Pinpoint the cell where the given text exists, returning its (X, Y) midpoint coordinate. 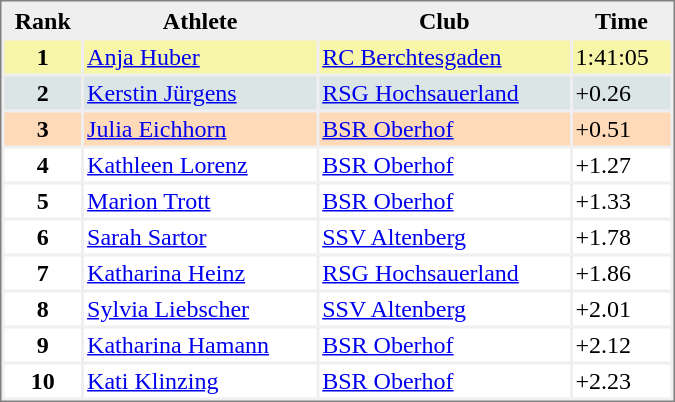
+1.27 (621, 164)
+1.78 (621, 236)
Julia Eichhorn (200, 128)
Marion Trott (200, 200)
Kerstin Jürgens (200, 92)
Katharina Heinz (200, 272)
+2.23 (621, 380)
6 (42, 236)
+1.86 (621, 272)
+1.33 (621, 200)
4 (42, 164)
8 (42, 308)
+0.51 (621, 128)
Sarah Sartor (200, 236)
Anja Huber (200, 56)
2 (42, 92)
5 (42, 200)
7 (42, 272)
Katharina Hamann (200, 344)
Club (444, 20)
3 (42, 128)
+2.12 (621, 344)
1:41:05 (621, 56)
+2.01 (621, 308)
+0.26 (621, 92)
Sylvia Liebscher (200, 308)
10 (42, 380)
Rank (42, 20)
1 (42, 56)
9 (42, 344)
RC Berchtesgaden (444, 56)
Kathleen Lorenz (200, 164)
Time (621, 20)
Kati Klinzing (200, 380)
Athlete (200, 20)
